Pinpoint the cell where the given text exists, returning its (X, Y) midpoint coordinate. 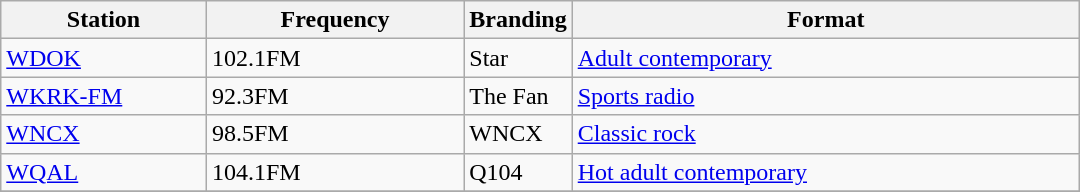
Branding (518, 20)
Classic rock (826, 134)
Star (518, 58)
Station (104, 20)
The Fan (518, 96)
WKRK-FM (104, 96)
Adult contemporary (826, 58)
Format (826, 20)
104.1FM (334, 172)
92.3FM (334, 96)
Hot adult contemporary (826, 172)
98.5FM (334, 134)
WQAL (104, 172)
Q104 (518, 172)
102.1FM (334, 58)
Frequency (334, 20)
WDOK (104, 58)
Sports radio (826, 96)
